Detect which cell encompasses the target text, then output its (X, Y) center coordinate. 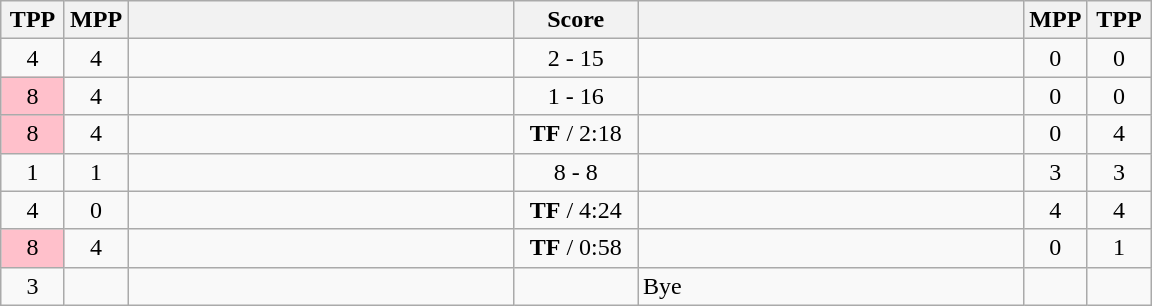
TF / 2:18 (576, 134)
1 - 16 (576, 96)
8 - 8 (576, 172)
TF / 4:24 (576, 210)
2 - 15 (576, 58)
Bye (831, 286)
TF / 0:58 (576, 248)
Score (576, 20)
